Return the [X, Y] coordinate for the center point of the cell that contains the specified text.  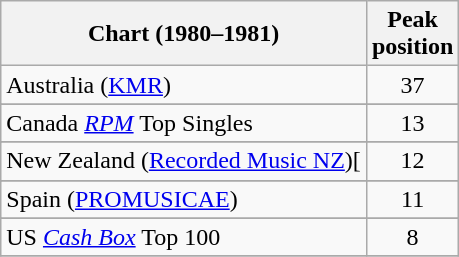
37 [412, 85]
New Zealand (Recorded Music NZ)[ [184, 161]
Canada RPM Top Singles [184, 123]
8 [412, 237]
Spain (PROMUSICAE) [184, 199]
13 [412, 123]
US Cash Box Top 100 [184, 237]
Peak position [412, 34]
Chart (1980–1981) [184, 34]
Australia (KMR) [184, 85]
12 [412, 161]
11 [412, 199]
